Extract the (x, y) coordinate from the center of the cell holding the provided text.  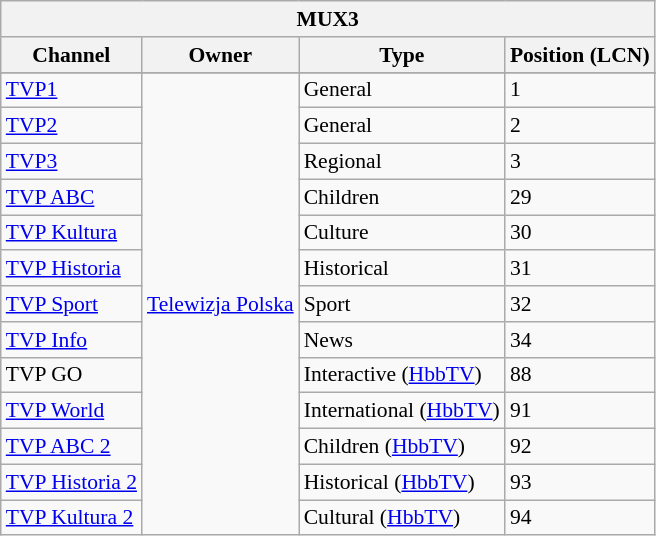
TVP Kultura (72, 233)
29 (580, 197)
MUX3 (328, 19)
30 (580, 233)
TVP3 (72, 162)
34 (580, 340)
Position (LCN) (580, 55)
88 (580, 375)
Regional (402, 162)
1 (580, 90)
Type (402, 55)
Children (HbbTV) (402, 447)
TVP2 (72, 126)
31 (580, 269)
94 (580, 518)
Cultural (HbbTV) (402, 518)
Channel (72, 55)
3 (580, 162)
Interactive (HbbTV) (402, 375)
TVP ABC (72, 197)
Historical (HbbTV) (402, 482)
News (402, 340)
92 (580, 447)
TVP World (72, 411)
Telewizja Polska (220, 304)
TVP Historia (72, 269)
TVP Historia 2 (72, 482)
TVP GO (72, 375)
91 (580, 411)
32 (580, 304)
Historical (402, 269)
93 (580, 482)
TVP Sport (72, 304)
TVP Info (72, 340)
TVP ABC 2 (72, 447)
TVP1 (72, 90)
International (HbbTV) (402, 411)
Sport (402, 304)
2 (580, 126)
Children (402, 197)
TVP Kultura 2 (72, 518)
Culture (402, 233)
Owner (220, 55)
